Identify which cell holds the provided text, then report its (X, Y) central coordinate. 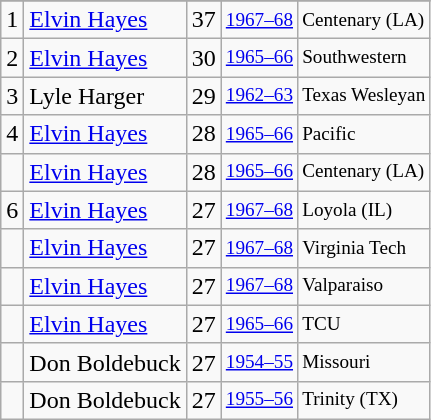
1955–56 (259, 400)
29 (204, 96)
1 (12, 20)
4 (12, 134)
Loyola (IL) (364, 210)
6 (12, 210)
Texas Wesleyan (364, 96)
Missouri (364, 362)
Lyle Harger (105, 96)
Pacific (364, 134)
Southwestern (364, 58)
30 (204, 58)
3 (12, 96)
1962–63 (259, 96)
TCU (364, 324)
Trinity (TX) (364, 400)
37 (204, 20)
2 (12, 58)
Valparaiso (364, 286)
1954–55 (259, 362)
Virginia Tech (364, 248)
